Determine the [X, Y] coordinate at the center of the cell enclosing the given text.  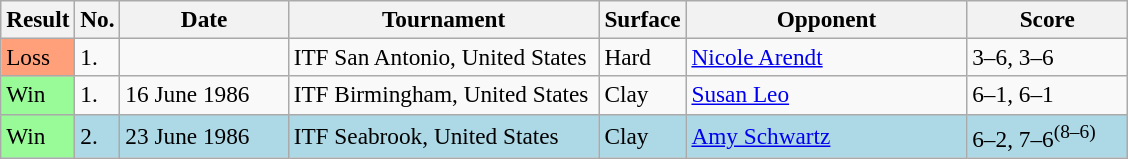
Date [204, 19]
No. [98, 19]
Score [1048, 19]
23 June 1986 [204, 136]
Loss [38, 57]
Nicole Arendt [826, 57]
6–1, 6–1 [1048, 95]
Hard [642, 57]
Result [38, 19]
ITF Birmingham, United States [444, 95]
ITF Seabrook, United States [444, 136]
Susan Leo [826, 95]
Surface [642, 19]
2. [98, 136]
16 June 1986 [204, 95]
Opponent [826, 19]
6–2, 7–6(8–6) [1048, 136]
Tournament [444, 19]
ITF San Antonio, United States [444, 57]
Amy Schwartz [826, 136]
3–6, 3–6 [1048, 57]
